Determine the [x, y] coordinate at the center of the cell enclosing the given text.  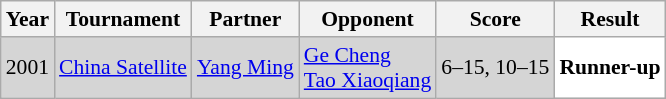
Result [610, 19]
Tournament [123, 19]
Yang Ming [246, 68]
6–15, 10–15 [495, 68]
China Satellite [123, 68]
Runner-up [610, 68]
Ge Cheng Tao Xiaoqiang [368, 68]
Partner [246, 19]
Year [28, 19]
Opponent [368, 19]
Score [495, 19]
2001 [28, 68]
